Capture the cell that displays the provided text and extract its [X, Y] central coordinate. 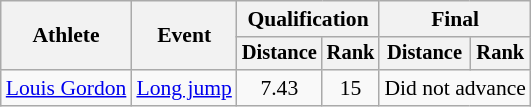
Did not advance [455, 88]
Qualification [308, 19]
15 [351, 88]
Long jump [184, 88]
7.43 [280, 88]
Event [184, 36]
Louis Gordon [66, 88]
Athlete [66, 36]
Final [455, 19]
